Pinpoint the cell where the given text exists, returning its [x, y] midpoint coordinate. 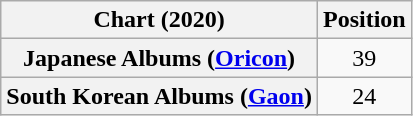
Chart (2020) [160, 20]
Japanese Albums (Oricon) [160, 58]
Position [364, 20]
24 [364, 96]
39 [364, 58]
South Korean Albums (Gaon) [160, 96]
